For the text-containing cell, return its midpoint in (X, Y) coordinate format. 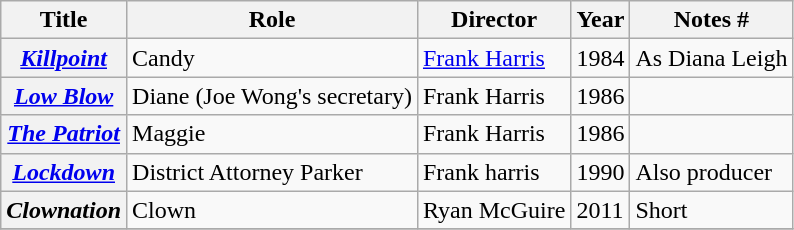
Ryan McGuire (494, 210)
Title (64, 20)
As Diana Leigh (712, 58)
Low Blow (64, 96)
Notes # (712, 20)
Lockdown (64, 172)
2011 (600, 210)
Candy (272, 58)
Diane (Joe Wong's secretary) (272, 96)
Role (272, 20)
Short (712, 210)
Frank harris (494, 172)
The Patriot (64, 134)
Year (600, 20)
1990 (600, 172)
District Attorney Parker (272, 172)
Director (494, 20)
Killpoint (64, 58)
Clownation (64, 210)
1984 (600, 58)
Also producer (712, 172)
Maggie (272, 134)
Clown (272, 210)
